Extract the (X, Y) coordinate from the center of the cell holding the provided text.  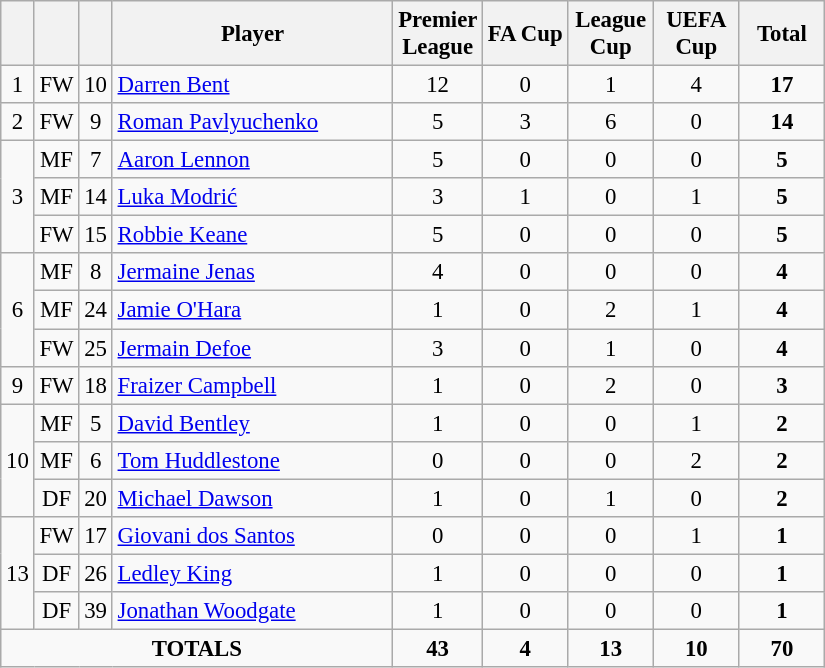
Jamie O'Hara (252, 310)
Giovani dos Santos (252, 536)
39 (96, 611)
18 (96, 385)
25 (96, 348)
8 (96, 273)
15 (96, 235)
Tom Huddlestone (252, 460)
Player (252, 34)
26 (96, 573)
24 (96, 310)
League Cup (611, 34)
43 (438, 648)
Aaron Lennon (252, 160)
Fraizer Campbell (252, 385)
David Bentley (252, 423)
TOTALS (197, 648)
UEFA Cup (697, 34)
Luka Modrić (252, 197)
FA Cup (525, 34)
Total (782, 34)
Robbie Keane (252, 235)
70 (782, 648)
Roman Pavlyuchenko (252, 122)
Jonathan Woodgate (252, 611)
20 (96, 498)
Jermaine Jenas (252, 273)
7 (96, 160)
Jermain Defoe (252, 348)
Darren Bent (252, 85)
Premier League (438, 34)
12 (438, 85)
Ledley King (252, 573)
Michael Dawson (252, 498)
